Find where the given text appears and provide that cell's center as (x, y) coordinate. 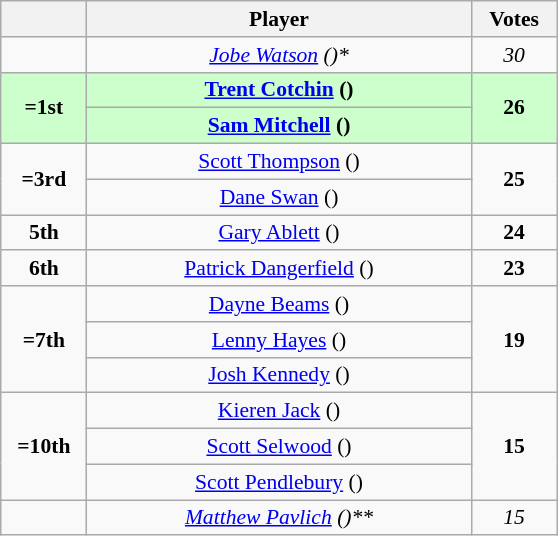
=1st (44, 108)
Trent Cotchin () (278, 90)
24 (514, 233)
Dayne Beams () (278, 304)
Scott Thompson () (278, 162)
19 (514, 340)
Jobe Watson ()* (278, 55)
Lenny Hayes () (278, 340)
Matthew Pavlich ()** (278, 518)
Dane Swan () (278, 197)
30 (514, 55)
=10th (44, 446)
Votes (514, 19)
=3rd (44, 180)
=7th (44, 340)
26 (514, 108)
5th (44, 233)
Scott Selwood () (278, 447)
Sam Mitchell () (278, 126)
23 (514, 269)
Patrick Dangerfield () (278, 269)
6th (44, 269)
Gary Ablett () (278, 233)
Scott Pendlebury () (278, 482)
Kieren Jack () (278, 411)
Player (278, 19)
25 (514, 180)
Josh Kennedy () (278, 375)
